Capture the cell that displays the provided text and extract its (X, Y) central coordinate. 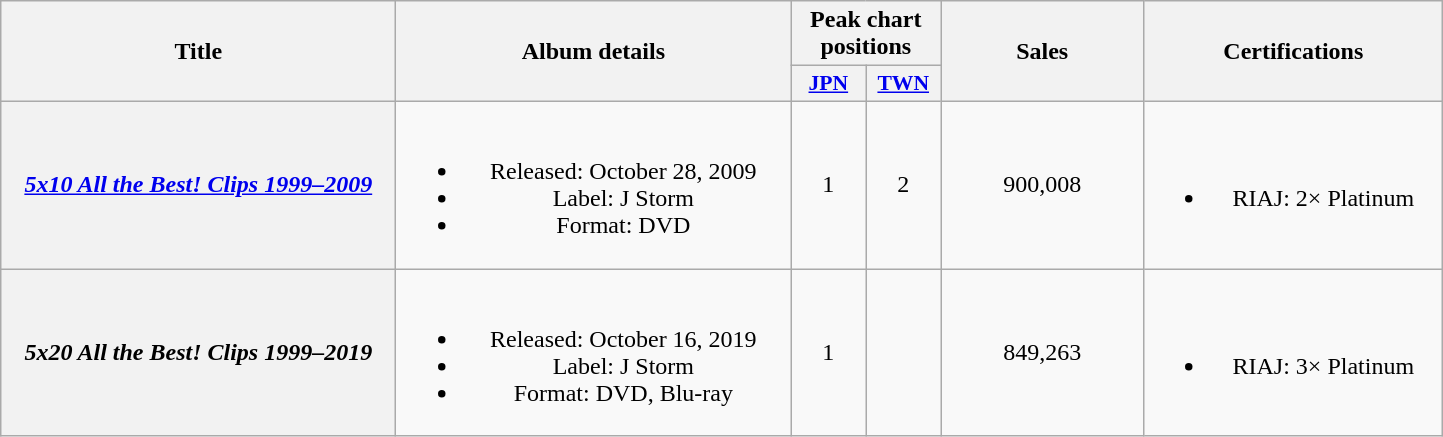
Album details (594, 52)
JPN (828, 84)
2 (904, 184)
Sales (1042, 52)
5x10 All the Best! Clips 1999–2009 (198, 184)
Certifications (1294, 52)
900,008 (1042, 184)
Released: October 16, 2019Label: J StormFormat: DVD, Blu-ray (594, 352)
Title (198, 52)
RIAJ: 2× Platinum (1294, 184)
Released: October 28, 2009Label: J StormFormat: DVD (594, 184)
5x20 All the Best! Clips 1999–2019 (198, 352)
Peak chart positions (866, 34)
849,263 (1042, 352)
TWN (904, 84)
RIAJ: 3× Platinum (1294, 352)
